Detect which cell encompasses the target text, then output its [X, Y] center coordinate. 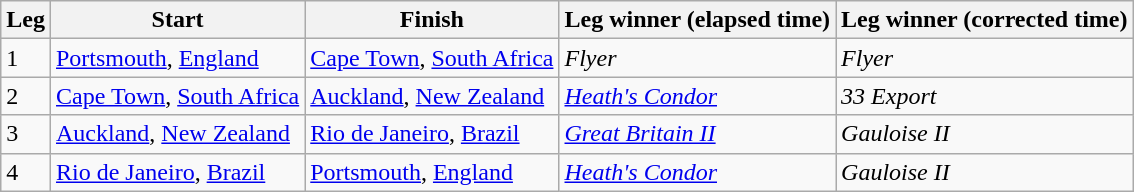
1 [26, 58]
Start [177, 20]
Leg winner (corrected time) [984, 20]
3 [26, 134]
33 Export [984, 96]
Leg winner (elapsed time) [698, 20]
4 [26, 172]
Finish [432, 20]
Great Britain II [698, 134]
2 [26, 96]
Leg [26, 20]
